Detect which cell encompasses the target text, then output its [X, Y] center coordinate. 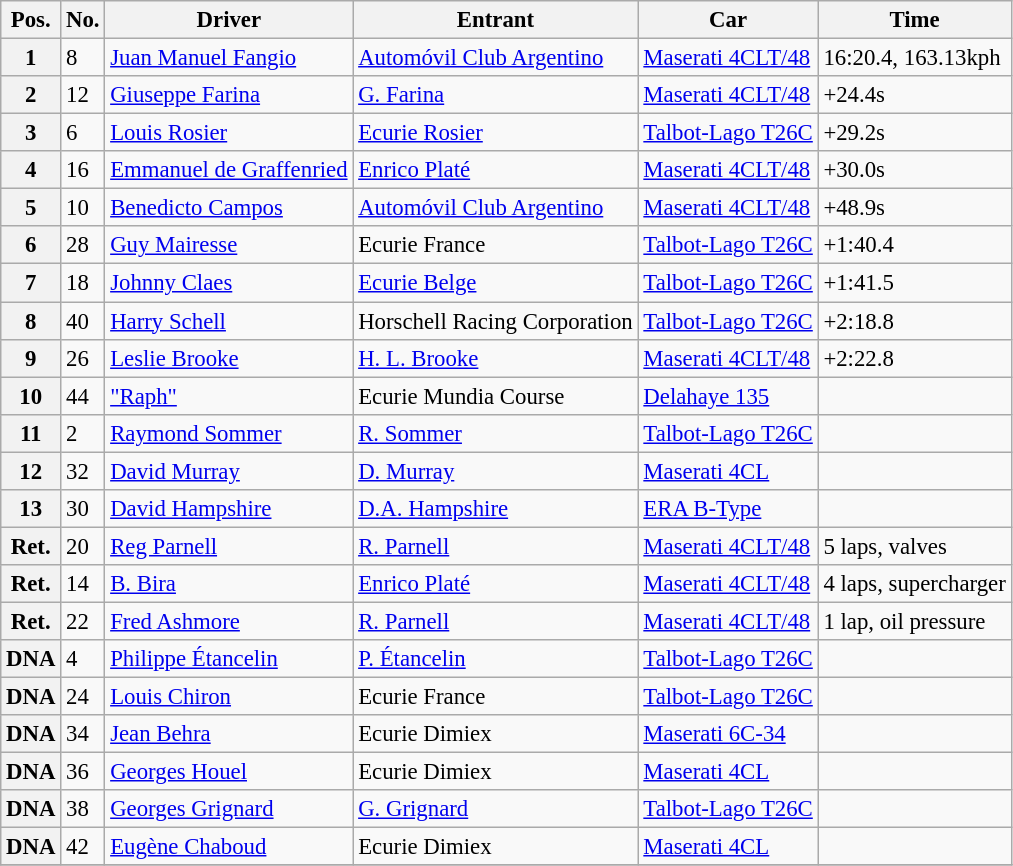
+1:41.5 [914, 283]
7 [31, 283]
Eugène Chaboud [229, 847]
+2:18.8 [914, 321]
18 [83, 283]
ERA B-Type [728, 509]
Driver [229, 20]
+24.4s [914, 95]
36 [83, 772]
No. [83, 20]
D.A. Hampshire [496, 509]
14 [83, 584]
Harry Schell [229, 321]
9 [31, 358]
David Hampshire [229, 509]
Louis Rosier [229, 133]
Johnny Claes [229, 283]
28 [83, 245]
D. Murray [496, 471]
David Murray [229, 471]
Guy Mairesse [229, 245]
Jean Behra [229, 734]
Time [914, 20]
3 [31, 133]
30 [83, 509]
5 [31, 208]
16:20.4, 163.13kph [914, 58]
34 [83, 734]
Ecurie Belge [496, 283]
22 [83, 621]
Ecurie Mundia Course [496, 396]
Horschell Racing Corporation [496, 321]
38 [83, 809]
13 [31, 509]
P. Étancelin [496, 659]
B. Bira [229, 584]
Georges Houel [229, 772]
Reg Parnell [229, 546]
26 [83, 358]
+29.2s [914, 133]
+30.0s [914, 170]
+1:40.4 [914, 245]
20 [83, 546]
16 [83, 170]
Louis Chiron [229, 697]
Delahaye 135 [728, 396]
Philippe Étancelin [229, 659]
G. Grignard [496, 809]
1 [31, 58]
Car [728, 20]
Giuseppe Farina [229, 95]
"Raph" [229, 396]
Leslie Brooke [229, 358]
42 [83, 847]
Maserati 6C-34 [728, 734]
5 laps, valves [914, 546]
Fred Ashmore [229, 621]
40 [83, 321]
44 [83, 396]
4 laps, supercharger [914, 584]
32 [83, 471]
24 [83, 697]
+48.9s [914, 208]
1 lap, oil pressure [914, 621]
R. Sommer [496, 433]
H. L. Brooke [496, 358]
Benedicto Campos [229, 208]
Pos. [31, 20]
Juan Manuel Fangio [229, 58]
G. Farina [496, 95]
Emmanuel de Graffenried [229, 170]
Entrant [496, 20]
11 [31, 433]
Raymond Sommer [229, 433]
Georges Grignard [229, 809]
+2:22.8 [914, 358]
Ecurie Rosier [496, 133]
